Capture the cell that displays the provided text and extract its (x, y) central coordinate. 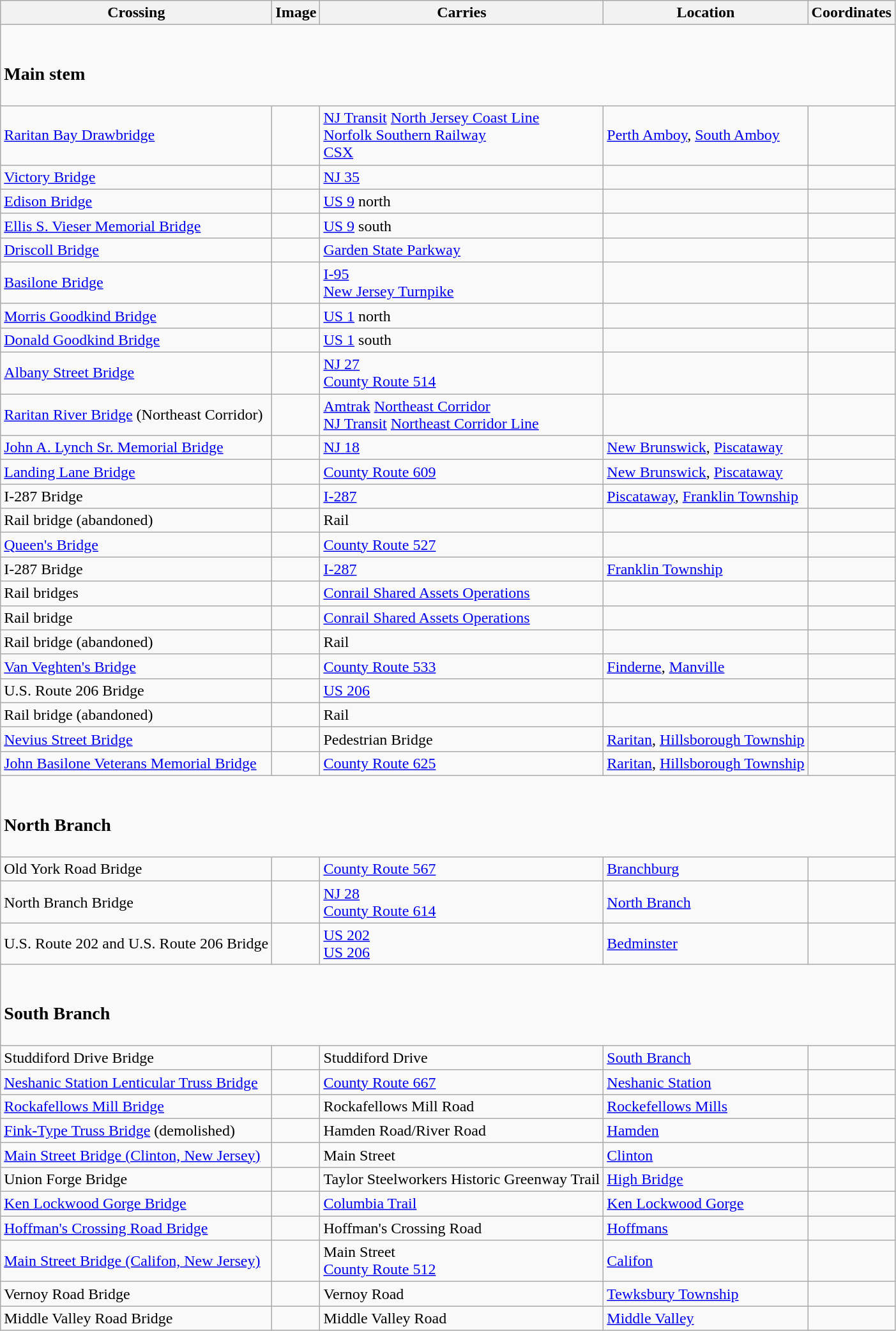
Neshanic Station (706, 1082)
Finderne, Manville (706, 666)
Amtrak Northeast Corridor NJ Transit Northeast Corridor Line (462, 415)
County Route 527 (462, 545)
Edison Bridge (137, 201)
NJ 28 County Route 614 (462, 902)
County Route 533 (462, 666)
County Route 567 (462, 869)
Raritan Bay Drawbridge (137, 135)
Studdiford Drive Bridge (137, 1058)
NJ 18 (462, 448)
Branchburg (706, 869)
Old York Road Bridge (137, 869)
Middle Valley Road (462, 1318)
County Route 609 (462, 472)
Neshanic Station Lenticular Truss Bridge (137, 1082)
Coordinates (851, 13)
NJ 35 (462, 177)
Ken Lockwood Gorge Bridge (137, 1204)
NJ 27 County Route 514 (462, 373)
U.S. Route 202 and U.S. Route 206 Bridge (137, 944)
County Route 667 (462, 1082)
Pedestrian Bridge (462, 739)
Hoffman's Crossing Road (462, 1228)
Piscataway, Franklin Township (706, 496)
Hamden (706, 1130)
Rail bridges (137, 593)
Rockafellows Mill Road (462, 1106)
Morris Goodkind Bridge (137, 316)
Columbia Trail (462, 1204)
Nevius Street Bridge (137, 739)
Garden State Parkway (462, 250)
Landing Lane Bridge (137, 472)
Perth Amboy, South Amboy (706, 135)
US 202 US 206 (462, 944)
Clinton (706, 1155)
John Basilone Veterans Memorial Bridge (137, 763)
NJ Transit North Jersey Coast LineNorfolk Southern RailwayCSX (462, 135)
Queen's Bridge (137, 545)
Vernoy Road Bridge (137, 1294)
Vernoy Road (462, 1294)
I-95 New Jersey Turnpike (462, 282)
Image (296, 13)
US 9 south (462, 225)
Location (706, 13)
Hoffman's Crossing Road Bridge (137, 1228)
Carries (462, 13)
Studdiford Drive (462, 1058)
Main Street Bridge (Clinton, New Jersey) (137, 1155)
Victory Bridge (137, 177)
Middle Valley Road Bridge (137, 1318)
Bedminster (706, 944)
Driscoll Bridge (137, 250)
Raritan River Bridge (Northeast Corridor) (137, 415)
Taylor Steelworkers Historic Greenway Trail (462, 1179)
North Branch Bridge (137, 902)
Califon (706, 1261)
Rockefellows Mills (706, 1106)
Ken Lockwood Gorge (706, 1204)
US 1 south (462, 340)
Main stem (448, 65)
Albany Street Bridge (137, 373)
US 9 north (462, 201)
County Route 625 (462, 763)
Van Veghten's Bridge (137, 666)
Main Street County Route 512 (462, 1261)
High Bridge (706, 1179)
Basilone Bridge (137, 282)
Fink-Type Truss Bridge (demolished) (137, 1130)
US 1 north (462, 316)
Ellis S. Vieser Memorial Bridge (137, 225)
US 206 (462, 690)
Donald Goodkind Bridge (137, 340)
U.S. Route 206 Bridge (137, 690)
Franklin Township (706, 569)
Crossing (137, 13)
Rail bridge (137, 618)
Union Forge Bridge (137, 1179)
Main Street Bridge (Califon, New Jersey) (137, 1261)
John A. Lynch Sr. Memorial Bridge (137, 448)
Hoffmans (706, 1228)
Rockafellows Mill Bridge (137, 1106)
Main Street (462, 1155)
Tewksbury Township (706, 1294)
Hamden Road/River Road (462, 1130)
Middle Valley (706, 1318)
